Identify which cell holds the provided text, then report its [x, y] central coordinate. 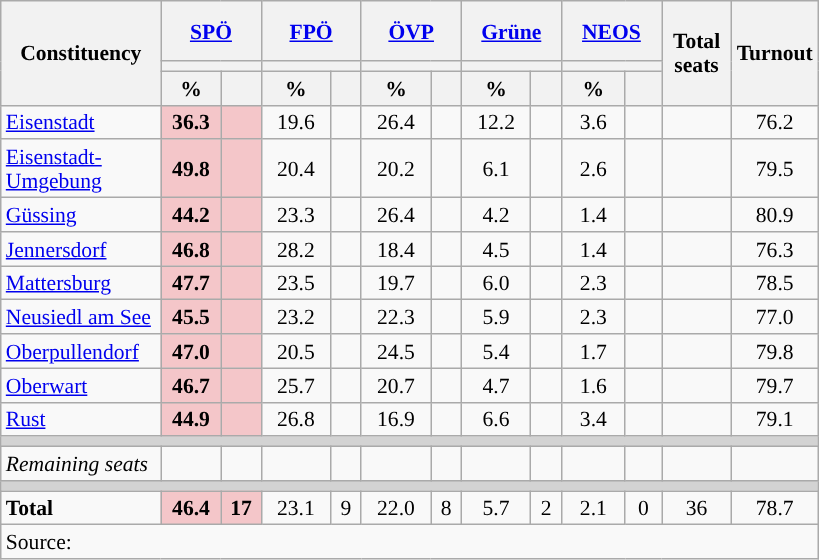
Eisenstadt-Umgebung [81, 169]
Mattersburg [81, 283]
Source: [410, 542]
5.7 [496, 508]
Oberwart [81, 385]
76.2 [775, 122]
2.1 [593, 508]
Neusiedl am See [81, 317]
23.2 [296, 317]
5.9 [496, 317]
Güssing [81, 215]
49.8 [191, 169]
NEOS [611, 31]
Constituency [81, 53]
23.5 [296, 283]
24.5 [396, 351]
19.6 [296, 122]
3.4 [593, 419]
22.3 [396, 317]
5.4 [496, 351]
23.3 [296, 215]
Oberpullendorf [81, 351]
1.7 [593, 351]
20.5 [296, 351]
SPÖ [211, 31]
44.9 [191, 419]
6.1 [496, 169]
25.7 [296, 385]
20.2 [396, 169]
19.7 [396, 283]
6.0 [496, 283]
20.7 [396, 385]
17 [241, 508]
44.2 [191, 215]
36 [697, 508]
6.6 [496, 419]
22.0 [396, 508]
2.6 [593, 169]
Rust [81, 419]
Totalseats [697, 53]
16.9 [396, 419]
Remaining seats [81, 464]
ÖVP [411, 31]
FPÖ [311, 31]
23.1 [296, 508]
1.6 [593, 385]
79.8 [775, 351]
47.7 [191, 283]
3.6 [593, 122]
76.3 [775, 249]
2 [546, 508]
0 [643, 508]
Grüne [511, 31]
4.7 [496, 385]
79.1 [775, 419]
20.4 [296, 169]
47.0 [191, 351]
26.8 [296, 419]
Total [81, 508]
46.7 [191, 385]
4.2 [496, 215]
45.5 [191, 317]
36.3 [191, 122]
9 [346, 508]
Eisenstadt [81, 122]
28.2 [296, 249]
46.4 [191, 508]
78.7 [775, 508]
80.9 [775, 215]
46.8 [191, 249]
79.7 [775, 385]
4.5 [496, 249]
8 [446, 508]
18.4 [396, 249]
Turnout [775, 53]
12.2 [496, 122]
77.0 [775, 317]
79.5 [775, 169]
Jennersdorf [81, 249]
78.5 [775, 283]
